Provide the (X, Y) coordinate of the cell's center where the given text is located.  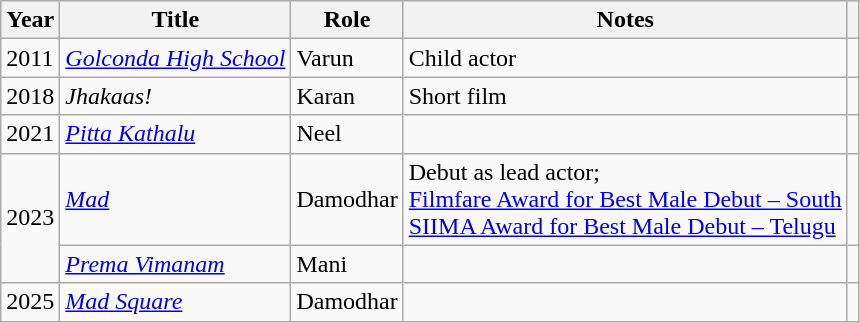
2018 (30, 96)
Year (30, 20)
Mad Square (176, 302)
Child actor (625, 58)
Golconda High School (176, 58)
Neel (347, 134)
Varun (347, 58)
2011 (30, 58)
2025 (30, 302)
Pitta Kathalu (176, 134)
Debut as lead actor;Filmfare Award for Best Male Debut – SouthSIIMA Award for Best Male Debut – Telugu (625, 199)
2021 (30, 134)
Short film (625, 96)
2023 (30, 218)
Prema Vimanam (176, 264)
Karan (347, 96)
Notes (625, 20)
Mani (347, 264)
Title (176, 20)
Role (347, 20)
Mad (176, 199)
Jhakaas! (176, 96)
